Pinpoint the cell where the given text exists, returning its [x, y] midpoint coordinate. 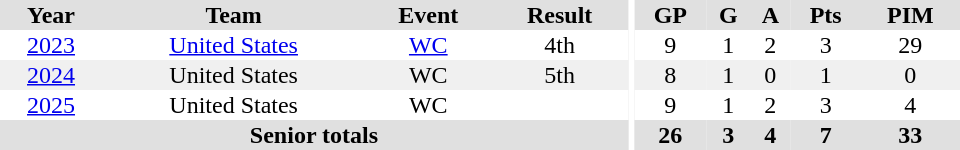
Team [234, 15]
GP [670, 15]
29 [910, 45]
Pts [826, 15]
33 [910, 135]
2024 [51, 75]
Event [428, 15]
5th [560, 75]
Year [51, 15]
7 [826, 135]
PIM [910, 15]
Result [560, 15]
Senior totals [314, 135]
8 [670, 75]
2025 [51, 105]
2023 [51, 45]
26 [670, 135]
4th [560, 45]
A [770, 15]
G [728, 15]
